Return the [x, y] coordinate for the center point of the cell that contains the specified text.  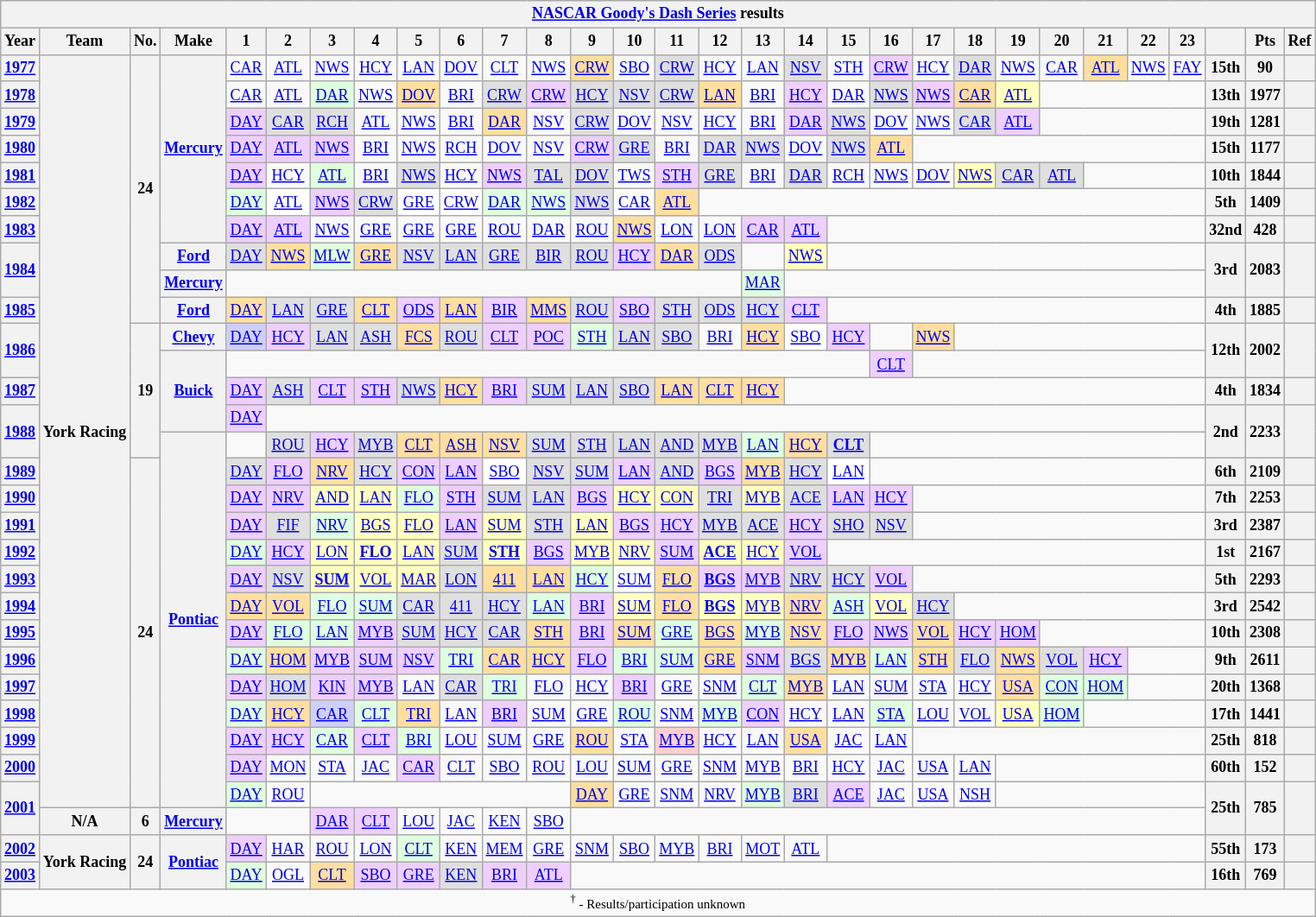
23 [1187, 41]
1986 [21, 351]
FIF [288, 525]
HAR [288, 848]
1 [246, 41]
1982 [21, 202]
† - Results/participation unknown [658, 902]
1885 [1266, 311]
1984 [21, 269]
MEM [504, 848]
NSH [976, 794]
2nd [1226, 431]
2003 [21, 876]
428 [1266, 230]
9th [1226, 660]
4 [376, 41]
1844 [1266, 176]
3 [332, 41]
Pts [1266, 41]
1834 [1266, 390]
13th [1226, 95]
SHO [849, 525]
32nd [1226, 230]
12th [1226, 351]
1997 [21, 687]
60th [1226, 768]
Team [85, 41]
1991 [21, 525]
1993 [21, 579]
152 [1266, 768]
OGL [288, 876]
11 [677, 41]
POC [549, 337]
1992 [21, 553]
1995 [21, 634]
FAY [1187, 67]
5 [419, 41]
2083 [1266, 269]
1998 [21, 713]
18 [976, 41]
22 [1148, 41]
16th [1226, 876]
15 [849, 41]
MOT [762, 848]
2000 [21, 768]
16 [891, 41]
MLW [332, 256]
20th [1226, 687]
6th [1226, 471]
2293 [1266, 579]
818 [1266, 741]
1990 [21, 499]
N/A [85, 822]
1st [1226, 553]
90 [1266, 67]
10 [634, 41]
1987 [21, 390]
7 [504, 41]
7th [1226, 499]
20 [1062, 41]
1980 [21, 149]
2308 [1266, 634]
2611 [1266, 660]
769 [1266, 876]
1409 [1266, 202]
785 [1266, 808]
17th [1226, 713]
Chevy [193, 337]
1985 [21, 311]
1994 [21, 606]
MON [288, 768]
1981 [21, 176]
21 [1105, 41]
14 [806, 41]
2 [288, 41]
1281 [1266, 121]
1983 [21, 230]
2001 [21, 808]
1988 [21, 431]
2387 [1266, 525]
17 [933, 41]
13 [762, 41]
1996 [21, 660]
TWS [634, 176]
173 [1266, 848]
Ref [1300, 41]
No. [145, 41]
1368 [1266, 687]
1978 [21, 95]
2233 [1266, 431]
NASCAR Goody's Dash Series results [658, 14]
9 [592, 41]
1989 [21, 471]
FCS [419, 337]
2542 [1266, 606]
1177 [1266, 149]
55th [1226, 848]
8 [549, 41]
1441 [1266, 713]
TAL [549, 176]
Buick [193, 391]
1979 [21, 121]
2167 [1266, 553]
2109 [1266, 471]
MMS [549, 311]
19th [1226, 121]
2253 [1266, 499]
1999 [21, 741]
Make [193, 41]
KIN [332, 687]
Year [21, 41]
12 [720, 41]
